For the text-containing cell, return its midpoint in (X, Y) coordinate format. 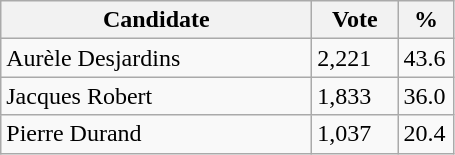
% (426, 20)
43.6 (426, 58)
2,221 (355, 58)
Aurèle Desjardins (156, 58)
36.0 (426, 96)
20.4 (426, 134)
1,833 (355, 96)
Jacques Robert (156, 96)
Candidate (156, 20)
Vote (355, 20)
Pierre Durand (156, 134)
1,037 (355, 134)
